Pinpoint the cell where the given text exists, returning its [x, y] midpoint coordinate. 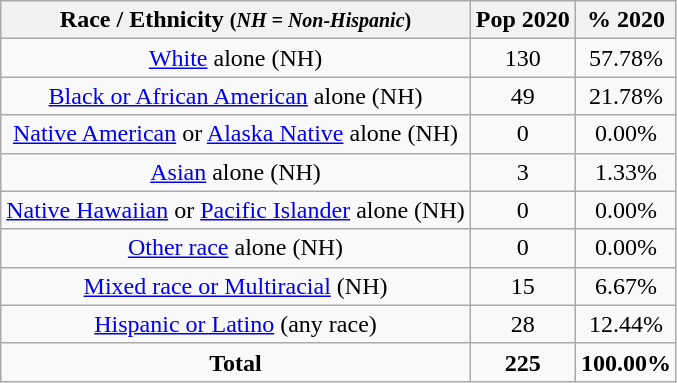
Race / Ethnicity (NH = Non-Hispanic) [236, 20]
% 2020 [626, 20]
225 [522, 362]
49 [522, 96]
6.67% [626, 286]
Total [236, 362]
Hispanic or Latino (any race) [236, 324]
3 [522, 172]
15 [522, 286]
57.78% [626, 58]
Asian alone (NH) [236, 172]
Mixed race or Multiracial (NH) [236, 286]
Black or African American alone (NH) [236, 96]
100.00% [626, 362]
Native American or Alaska Native alone (NH) [236, 134]
21.78% [626, 96]
White alone (NH) [236, 58]
Native Hawaiian or Pacific Islander alone (NH) [236, 210]
Other race alone (NH) [236, 248]
130 [522, 58]
Pop 2020 [522, 20]
1.33% [626, 172]
12.44% [626, 324]
28 [522, 324]
